Output the [x, y] coordinate of the center of the cell containing the given text.  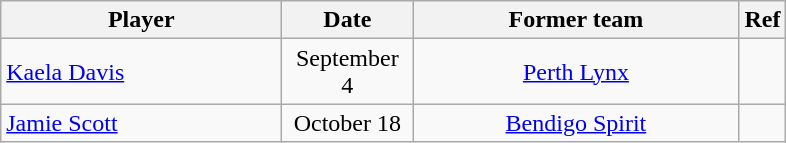
Ref [762, 20]
Perth Lynx [576, 72]
Jamie Scott [142, 123]
Date [348, 20]
Former team [576, 20]
Player [142, 20]
September 4 [348, 72]
Bendigo Spirit [576, 123]
Kaela Davis [142, 72]
October 18 [348, 123]
